Capture the cell that displays the provided text and extract its (x, y) central coordinate. 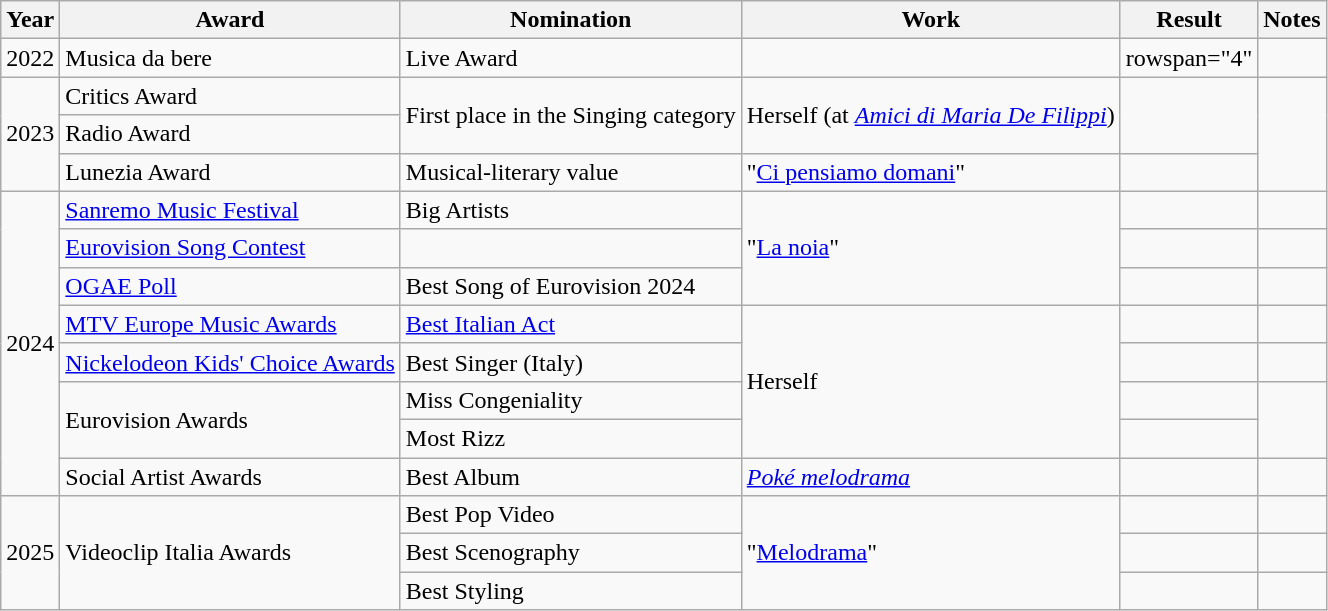
Best Italian Act (570, 324)
Videoclip Italia Awards (230, 553)
Notes (1292, 20)
Sanremo Music Festival (230, 210)
Musica da bere (230, 58)
Best Styling (570, 591)
Social Artist Awards (230, 477)
2025 (30, 553)
Best Scenography (570, 553)
Big Artists (570, 210)
Eurovision Awards (230, 419)
Eurovision Song Contest (230, 248)
Herself (930, 381)
Miss Congeniality (570, 400)
Result (1189, 20)
OGAE Poll (230, 286)
Critics Award (230, 96)
"Melodrama" (930, 553)
Nickelodeon Kids' Choice Awards (230, 362)
Live Award (570, 58)
Herself (at Amici di Maria De Filippi) (930, 115)
2022 (30, 58)
First place in the Singing category (570, 115)
Award (230, 20)
Year (30, 20)
"La noia" (930, 248)
MTV Europe Music Awards (230, 324)
Musical-literary value (570, 172)
Most Rizz (570, 438)
2023 (30, 134)
Best Album (570, 477)
Radio Award (230, 134)
Lunezia Award (230, 172)
"Ci pensiamo domani" (930, 172)
Best Pop Video (570, 515)
Best Song of Eurovision 2024 (570, 286)
Best Singer (Italy) (570, 362)
Poké melodrama (930, 477)
Nomination (570, 20)
2024 (30, 343)
Work (930, 20)
rowspan="4" (1189, 58)
